Pinpoint the cell where the given text exists, returning its [X, Y] midpoint coordinate. 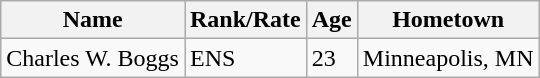
23 [332, 58]
Minneapolis, MN [448, 58]
Name [93, 20]
ENS [245, 58]
Age [332, 20]
Rank/Rate [245, 20]
Charles W. Boggs [93, 58]
Hometown [448, 20]
